Search for the cell housing the specified text and yield its [X, Y] center coordinate. 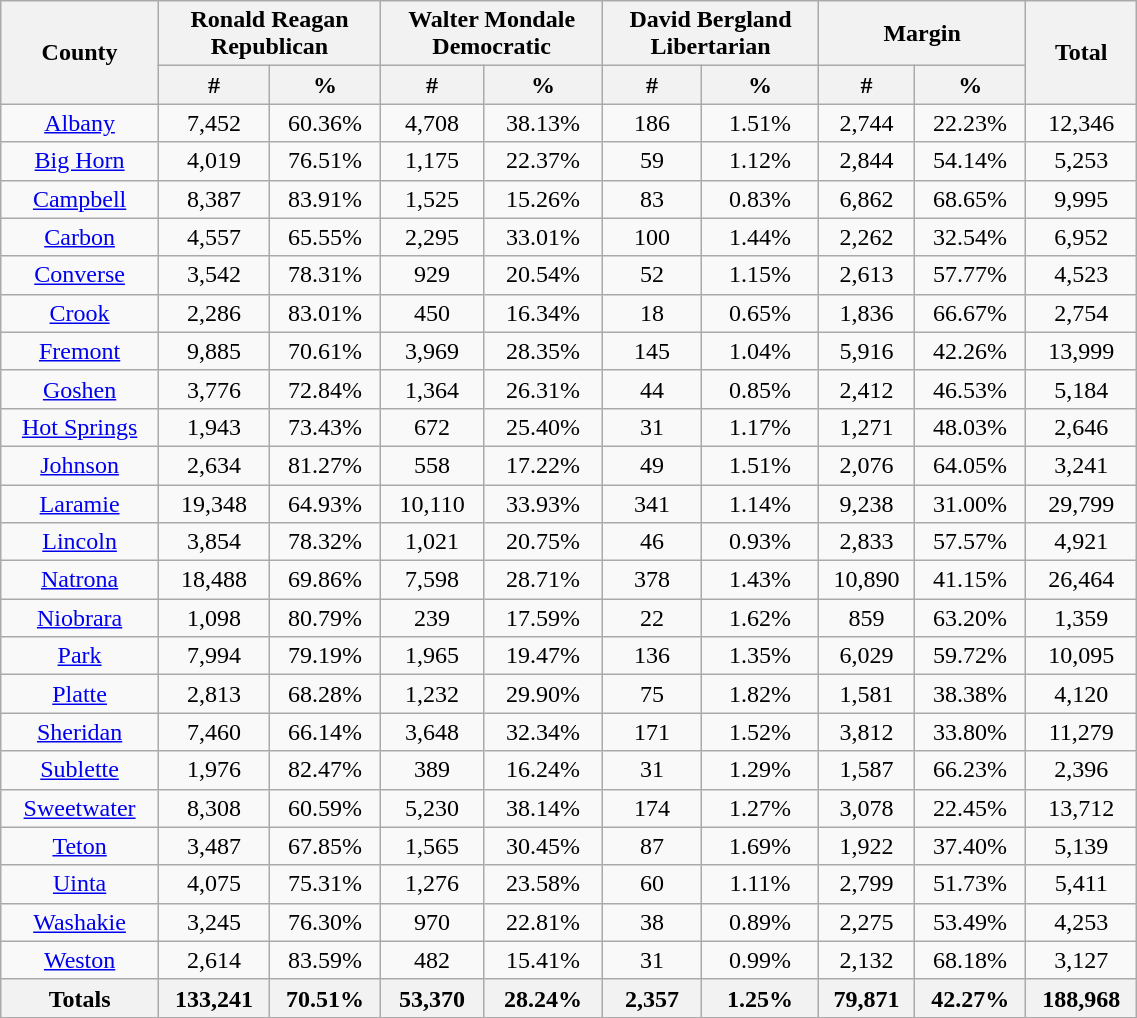
Weston [80, 960]
1,525 [432, 199]
13,712 [1082, 808]
38.38% [970, 694]
0.99% [760, 960]
4,120 [1082, 694]
4,921 [1082, 542]
11,279 [1082, 732]
70.61% [326, 351]
83.59% [326, 960]
79.19% [326, 656]
Lincoln [80, 542]
Sweetwater [80, 808]
859 [866, 618]
Carbon [80, 237]
1.29% [760, 770]
52 [652, 275]
3,812 [866, 732]
558 [432, 465]
4,253 [1082, 922]
32.34% [544, 732]
59.72% [970, 656]
672 [432, 427]
3,487 [214, 846]
22.23% [970, 123]
23.58% [544, 884]
Washakie [80, 922]
73.43% [326, 427]
83.91% [326, 199]
7,994 [214, 656]
Big Horn [80, 161]
80.79% [326, 618]
46.53% [970, 389]
1,581 [866, 694]
42.27% [970, 998]
6,952 [1082, 237]
Natrona [80, 580]
5,139 [1082, 846]
1.43% [760, 580]
7,598 [432, 580]
8,387 [214, 199]
1,922 [866, 846]
10,890 [866, 580]
4,708 [432, 123]
1,364 [432, 389]
3,078 [866, 808]
38 [652, 922]
20.54% [544, 275]
4,523 [1082, 275]
186 [652, 123]
0.93% [760, 542]
2,412 [866, 389]
0.85% [760, 389]
1,943 [214, 427]
15.26% [544, 199]
0.83% [760, 199]
41.15% [970, 580]
5,184 [1082, 389]
Margin [922, 34]
1.25% [760, 998]
100 [652, 237]
1.69% [760, 846]
Albany [80, 123]
60.59% [326, 808]
25.40% [544, 427]
29.90% [544, 694]
2,275 [866, 922]
2,646 [1082, 427]
5,253 [1082, 161]
Johnson [80, 465]
5,916 [866, 351]
76.51% [326, 161]
65.55% [326, 237]
1.14% [760, 503]
Walter MondaleDemocratic [492, 34]
9,238 [866, 503]
76.30% [326, 922]
3,127 [1082, 960]
42.26% [970, 351]
7,452 [214, 123]
3,241 [1082, 465]
81.27% [326, 465]
133,241 [214, 998]
2,813 [214, 694]
Park [80, 656]
46 [652, 542]
7,460 [214, 732]
60 [652, 884]
Uinta [80, 884]
49 [652, 465]
2,754 [1082, 313]
32.54% [970, 237]
28.71% [544, 580]
75 [652, 694]
53.49% [970, 922]
David BerglandLibertarian [711, 34]
8,308 [214, 808]
60.36% [326, 123]
1,587 [866, 770]
0.65% [760, 313]
3,854 [214, 542]
16.24% [544, 770]
1,271 [866, 427]
Ronald ReaganRepublican [269, 34]
1.82% [760, 694]
9,885 [214, 351]
64.05% [970, 465]
970 [432, 922]
929 [432, 275]
18 [652, 313]
2,634 [214, 465]
22.81% [544, 922]
Fremont [80, 351]
0.89% [760, 922]
Crook [80, 313]
1,232 [432, 694]
12,346 [1082, 123]
10,110 [432, 503]
450 [432, 313]
13,999 [1082, 351]
4,075 [214, 884]
2,844 [866, 161]
4,557 [214, 237]
Sheridan [80, 732]
9,995 [1082, 199]
30.45% [544, 846]
5,411 [1082, 884]
22 [652, 618]
22.37% [544, 161]
Platte [80, 694]
31.00% [970, 503]
28.24% [544, 998]
2,744 [866, 123]
2,286 [214, 313]
171 [652, 732]
38.13% [544, 123]
17.22% [544, 465]
1,359 [1082, 618]
3,245 [214, 922]
341 [652, 503]
70.51% [326, 998]
3,542 [214, 275]
1,276 [432, 884]
37.40% [970, 846]
188,968 [1082, 998]
378 [652, 580]
15.41% [544, 960]
145 [652, 351]
2,262 [866, 237]
Laramie [80, 503]
1.35% [760, 656]
136 [652, 656]
1,098 [214, 618]
57.57% [970, 542]
1.12% [760, 161]
1,021 [432, 542]
26.31% [544, 389]
3,648 [432, 732]
2,132 [866, 960]
1.11% [760, 884]
2,833 [866, 542]
53,370 [432, 998]
2,295 [432, 237]
79,871 [866, 998]
66.14% [326, 732]
1.52% [760, 732]
29,799 [1082, 503]
1,965 [432, 656]
22.45% [970, 808]
1,836 [866, 313]
19.47% [544, 656]
59 [652, 161]
75.31% [326, 884]
33.80% [970, 732]
3,969 [432, 351]
Goshen [80, 389]
18,488 [214, 580]
33.01% [544, 237]
2,614 [214, 960]
57.77% [970, 275]
1.17% [760, 427]
1.27% [760, 808]
1,976 [214, 770]
Total [1082, 52]
19,348 [214, 503]
Niobrara [80, 618]
1.04% [760, 351]
County [80, 52]
66.67% [970, 313]
Sublette [80, 770]
69.86% [326, 580]
51.73% [970, 884]
1.44% [760, 237]
1.62% [760, 618]
54.14% [970, 161]
2,799 [866, 884]
33.93% [544, 503]
20.75% [544, 542]
174 [652, 808]
68.28% [326, 694]
64.93% [326, 503]
Hot Springs [80, 427]
4,019 [214, 161]
482 [432, 960]
87 [652, 846]
6,029 [866, 656]
68.65% [970, 199]
17.59% [544, 618]
1,175 [432, 161]
28.35% [544, 351]
5,230 [432, 808]
26,464 [1082, 580]
78.32% [326, 542]
Campbell [80, 199]
68.18% [970, 960]
239 [432, 618]
1,565 [432, 846]
2,357 [652, 998]
63.20% [970, 618]
83 [652, 199]
83.01% [326, 313]
2,396 [1082, 770]
72.84% [326, 389]
82.47% [326, 770]
2,613 [866, 275]
67.85% [326, 846]
3,776 [214, 389]
389 [432, 770]
48.03% [970, 427]
1.15% [760, 275]
Totals [80, 998]
44 [652, 389]
10,095 [1082, 656]
78.31% [326, 275]
Converse [80, 275]
6,862 [866, 199]
66.23% [970, 770]
2,076 [866, 465]
Teton [80, 846]
38.14% [544, 808]
16.34% [544, 313]
